Locate the cell with the specified text and output its [X, Y] center coordinate. 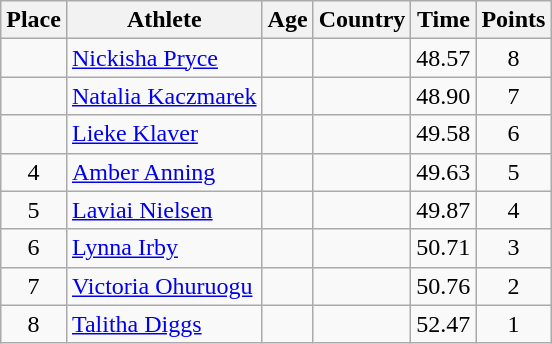
Lynna Irby [164, 248]
3 [514, 248]
Nickisha Pryce [164, 58]
Athlete [164, 20]
48.57 [444, 58]
49.58 [444, 134]
49.87 [444, 210]
1 [514, 324]
Points [514, 20]
Amber Anning [164, 172]
Place [34, 20]
50.71 [444, 248]
Age [288, 20]
2 [514, 286]
Talitha Diggs [164, 324]
Country [362, 20]
49.63 [444, 172]
Laviai Nielsen [164, 210]
Time [444, 20]
Natalia Kaczmarek [164, 96]
48.90 [444, 96]
Victoria Ohuruogu [164, 286]
52.47 [444, 324]
50.76 [444, 286]
Lieke Klaver [164, 134]
